Detect which cell encompasses the target text, then output its [x, y] center coordinate. 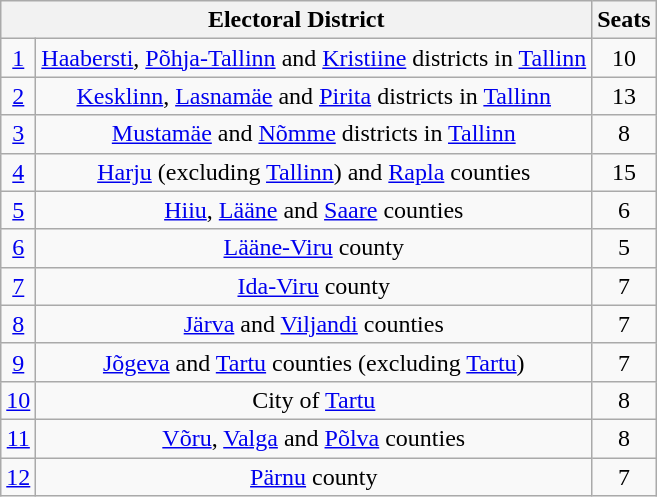
Lääne-Viru county [314, 248]
Electoral District [296, 20]
4 [18, 172]
11 [18, 438]
Pärnu county [314, 477]
2 [18, 96]
Järva and Viljandi counties [314, 324]
Haabersti, Põhja-Tallinn and Kristiine districts in Tallinn [314, 58]
Jõgeva and Tartu counties (excluding Tartu) [314, 362]
15 [624, 172]
3 [18, 134]
Hiiu, Lääne and Saare counties [314, 210]
13 [624, 96]
Harju (excluding Tallinn) and Rapla counties [314, 172]
Ida-Viru county [314, 286]
Võru, Valga and Põlva counties [314, 438]
9 [18, 362]
1 [18, 58]
Mustamäe and Nõmme districts in Tallinn [314, 134]
12 [18, 477]
City of Tartu [314, 400]
Kesklinn, Lasnamäe and Pirita districts in Tallinn [314, 96]
Seats [624, 20]
